Find where the given text appears and provide that cell's center as [x, y] coordinate. 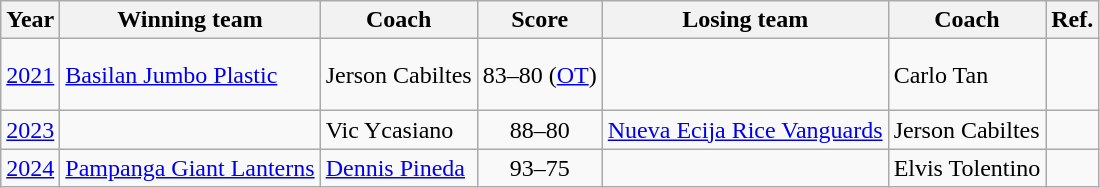
Ref. [1072, 20]
Score [540, 20]
Dennis Pineda [398, 168]
Nueva Ecija Rice Vanguards [745, 130]
Losing team [745, 20]
93–75 [540, 168]
Pampanga Giant Lanterns [190, 168]
2023 [30, 130]
Winning team [190, 20]
Basilan Jumbo Plastic [190, 75]
Elvis Tolentino [967, 168]
2024 [30, 168]
Year [30, 20]
88–80 [540, 130]
83–80 (OT) [540, 75]
2021 [30, 75]
Carlo Tan [967, 75]
Vic Ycasiano [398, 130]
